For the text-containing cell, return its midpoint in (x, y) coordinate format. 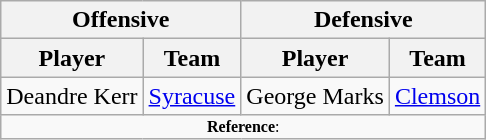
Clemson (437, 96)
Syracuse (192, 96)
Deandre Kerr (72, 96)
Offensive (121, 20)
Defensive (364, 20)
George Marks (316, 96)
Reference: (244, 127)
